Detect which cell encompasses the target text, then output its [x, y] center coordinate. 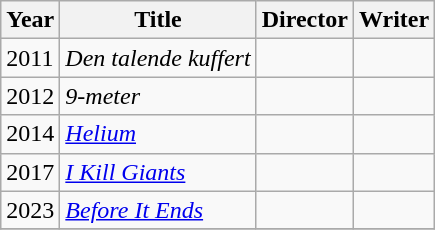
Before It Ends [158, 210]
Year [30, 20]
9-meter [158, 96]
Den talende kuffert [158, 58]
Helium [158, 134]
Director [304, 20]
2011 [30, 58]
2023 [30, 210]
Title [158, 20]
2014 [30, 134]
2017 [30, 172]
2012 [30, 96]
I Kill Giants [158, 172]
Writer [394, 20]
